Scan for the cell matching the given text and deliver its (X, Y) coordinate at center. 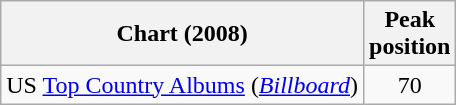
Peakposition (410, 34)
US Top Country Albums (Billboard) (182, 85)
70 (410, 85)
Chart (2008) (182, 34)
